Identify which cell holds the provided text, then report its [X, Y] central coordinate. 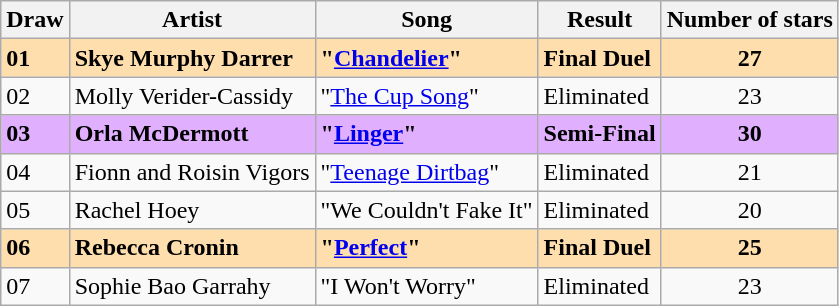
Fionn and Roisin Vigors [192, 172]
Molly Verider-Cassidy [192, 96]
"We Couldn't Fake It" [426, 210]
Song [426, 20]
Number of stars [750, 20]
Orla McDermott [192, 134]
Draw [35, 20]
30 [750, 134]
06 [35, 248]
02 [35, 96]
"I Won't Worry" [426, 286]
20 [750, 210]
"Teenage Dirtbag" [426, 172]
"The Cup Song" [426, 96]
25 [750, 248]
Skye Murphy Darrer [192, 58]
Rachel Hoey [192, 210]
01 [35, 58]
Semi-Final [600, 134]
"Linger" [426, 134]
03 [35, 134]
Artist [192, 20]
04 [35, 172]
27 [750, 58]
21 [750, 172]
Rebecca Cronin [192, 248]
05 [35, 210]
"Chandelier" [426, 58]
Sophie Bao Garrahy [192, 286]
Result [600, 20]
"Perfect" [426, 248]
07 [35, 286]
